Return [x, y] of the center of cell containing provided text 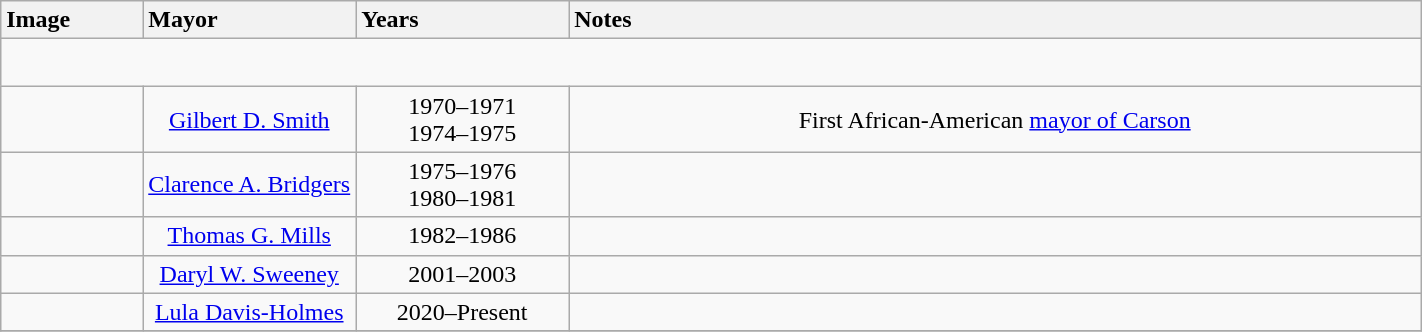
2001–2003 [462, 274]
1982–1986 [462, 236]
Years [462, 20]
1975–19761980–1981 [462, 184]
Daryl W. Sweeney [250, 274]
Lula Davis-Holmes [250, 312]
First African-American mayor of Carson [995, 120]
Notes [995, 20]
2020–Present [462, 312]
Mayor [250, 20]
Gilbert D. Smith [250, 120]
Image [72, 20]
1970–19711974–1975 [462, 120]
Thomas G. Mills [250, 236]
Clarence A. Bridgers [250, 184]
